Identify which cell holds the provided text, then report its (x, y) central coordinate. 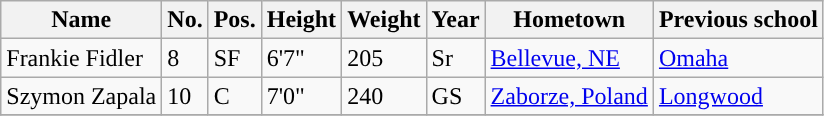
GS (456, 96)
Sr (456, 58)
Hometown (569, 20)
No. (185, 20)
10 (185, 96)
Zaborze, Poland (569, 96)
8 (185, 58)
C (234, 96)
7'0" (301, 96)
Height (301, 20)
Name (82, 20)
Szymon Zapala (82, 96)
Omaha (738, 58)
SF (234, 58)
Weight (384, 20)
205 (384, 58)
Longwood (738, 96)
240 (384, 96)
Pos. (234, 20)
Frankie Fidler (82, 58)
6'7" (301, 58)
Previous school (738, 20)
Year (456, 20)
Bellevue, NE (569, 58)
